Locate the cell with the specified text and output its [x, y] center coordinate. 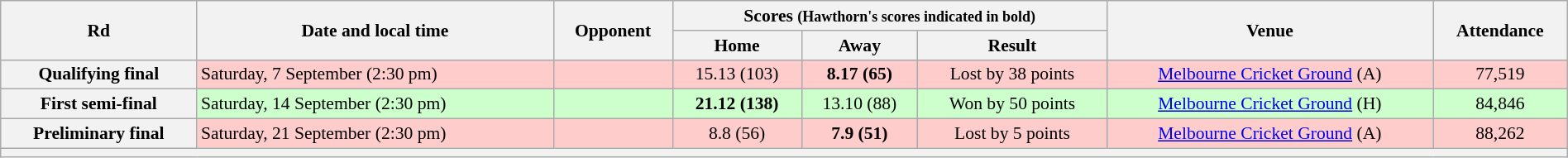
Rd [99, 30]
Date and local time [375, 30]
Saturday, 14 September (2:30 pm) [375, 104]
7.9 (51) [860, 134]
15.13 (103) [737, 74]
8.17 (65) [860, 74]
77,519 [1500, 74]
Lost by 38 points [1012, 74]
88,262 [1500, 134]
Lost by 5 points [1012, 134]
Venue [1269, 30]
Away [860, 45]
Saturday, 7 September (2:30 pm) [375, 74]
First semi-final [99, 104]
21.12 (138) [737, 104]
Home [737, 45]
Won by 50 points [1012, 104]
8.8 (56) [737, 134]
Preliminary final [99, 134]
Opponent [613, 30]
Saturday, 21 September (2:30 pm) [375, 134]
Scores (Hawthorn's scores indicated in bold) [890, 16]
Attendance [1500, 30]
13.10 (88) [860, 104]
Result [1012, 45]
Qualifying final [99, 74]
Melbourne Cricket Ground (H) [1269, 104]
84,846 [1500, 104]
